Search for the cell housing the specified text and yield its [x, y] center coordinate. 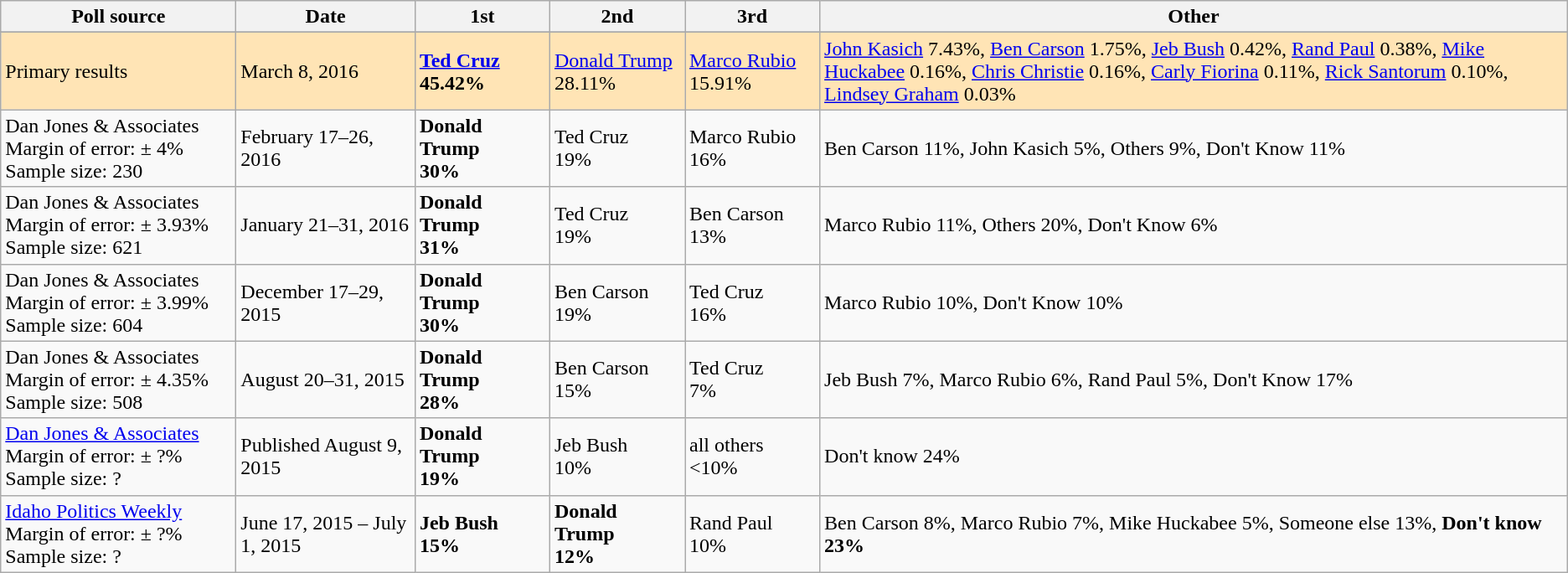
Ben Carson19% [616, 302]
Donald Trump31% [482, 225]
Ben Carson 11%, John Kasich 5%, Others 9%, Don't Know 11% [1194, 148]
Ted Cruz45.42% [482, 71]
Dan Jones & AssociatesMargin of error: ± 4% Sample size: 230 [119, 148]
February 17–26, 2016 [326, 148]
2nd [616, 17]
3rd [752, 17]
Poll source [119, 17]
1st [482, 17]
Donald Trump28% [482, 379]
Primary results [119, 71]
Dan Jones & AssociatesMargin of error: ± 3.93% Sample size: 621 [119, 225]
Marco Rubio16% [752, 148]
Donald Trump28.11% [616, 71]
Dan Jones & AssociatesMargin of error: ± 4.35% Sample size: 508 [119, 379]
Rand Paul 10% [752, 534]
Marco Rubio15.91% [752, 71]
Ben Carson13% [752, 225]
January 21–31, 2016 [326, 225]
Jeb Bush 7%, Marco Rubio 6%, Rand Paul 5%, Don't Know 17% [1194, 379]
Marco Rubio 11%, Others 20%, Don't Know 6% [1194, 225]
Jeb Bush10% [616, 457]
Jeb Bush15% [482, 534]
Dan Jones & AssociatesMargin of error: ± ?% Sample size: ? [119, 457]
Idaho Politics WeeklyMargin of error: ± ?% Sample size: ? [119, 534]
Don't know 24% [1194, 457]
Ted Cruz 16% [752, 302]
Ben Carson 8%, Marco Rubio 7%, Mike Huckabee 5%, Someone else 13%, Don't know 23% [1194, 534]
Dan Jones & AssociatesMargin of error: ± 3.99% Sample size: 604 [119, 302]
August 20–31, 2015 [326, 379]
Other [1194, 17]
all others <10% [752, 457]
Date [326, 17]
Marco Rubio 10%, Don't Know 10% [1194, 302]
December 17–29, 2015 [326, 302]
March 8, 2016 [326, 71]
Ben Carson15% [616, 379]
Donald Trump19% [482, 457]
June 17, 2015 – July 1, 2015 [326, 534]
Ted Cruz 7% [752, 379]
Published August 9, 2015 [326, 457]
Donald Trump12% [616, 534]
